Provide the [X, Y] coordinate of the cell's center where the given text is located.  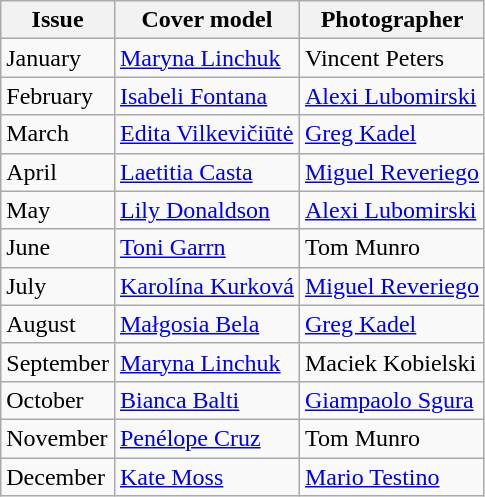
November [58, 438]
Kate Moss [206, 477]
Giampaolo Sgura [392, 400]
September [58, 362]
October [58, 400]
Vincent Peters [392, 58]
May [58, 210]
Bianca Balti [206, 400]
Lily Donaldson [206, 210]
Maciek Kobielski [392, 362]
August [58, 324]
Mario Testino [392, 477]
Penélope Cruz [206, 438]
Edita Vilkevičiūtė [206, 134]
Karolína Kurková [206, 286]
December [58, 477]
Isabeli Fontana [206, 96]
March [58, 134]
February [58, 96]
June [58, 248]
Laetitia Casta [206, 172]
January [58, 58]
July [58, 286]
Issue [58, 20]
Photographer [392, 20]
Toni Garrn [206, 248]
April [58, 172]
Małgosia Bela [206, 324]
Cover model [206, 20]
